Locate the cell with the specified text and output its [x, y] center coordinate. 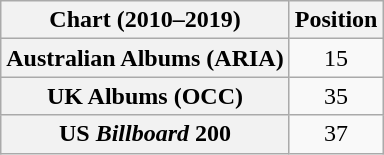
37 [336, 134]
Australian Albums (ARIA) [145, 58]
35 [336, 96]
Position [336, 20]
Chart (2010–2019) [145, 20]
UK Albums (OCC) [145, 96]
US Billboard 200 [145, 134]
15 [336, 58]
